Detect which cell encompasses the target text, then output its (X, Y) center coordinate. 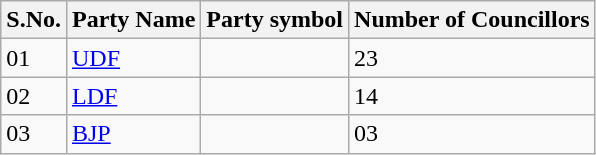
UDF (133, 58)
14 (472, 96)
23 (472, 58)
Number of Councillors (472, 20)
S.No. (34, 20)
LDF (133, 96)
BJP (133, 134)
Party symbol (275, 20)
Party Name (133, 20)
02 (34, 96)
01 (34, 58)
